Locate the cell with the specified text and output its (X, Y) center coordinate. 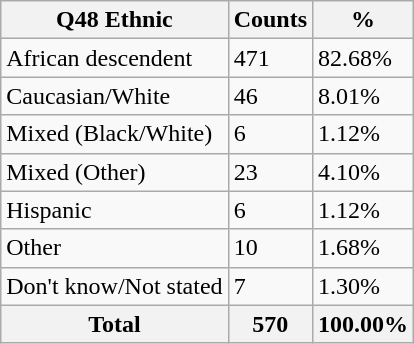
Hispanic (114, 210)
Total (114, 324)
Don't know/Not stated (114, 286)
471 (270, 58)
570 (270, 324)
7 (270, 286)
Counts (270, 20)
Mixed (Black/White) (114, 134)
1.68% (364, 248)
82.68% (364, 58)
Mixed (Other) (114, 172)
4.10% (364, 172)
46 (270, 96)
Caucasian/White (114, 96)
8.01% (364, 96)
African descendent (114, 58)
Q48 Ethnic (114, 20)
10 (270, 248)
23 (270, 172)
100.00% (364, 324)
1.30% (364, 286)
% (364, 20)
Other (114, 248)
